Output the [X, Y] coordinate of the center of the cell containing the given text.  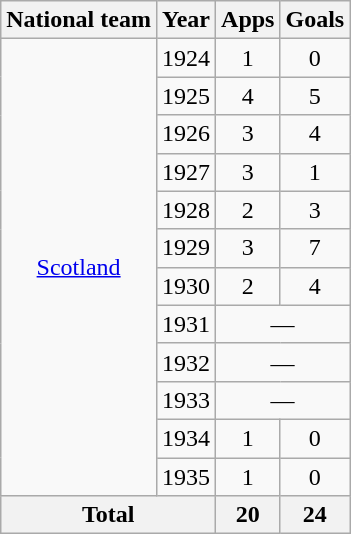
1933 [186, 400]
Apps [248, 20]
1932 [186, 362]
1925 [186, 96]
20 [248, 515]
1930 [186, 286]
Total [108, 515]
1924 [186, 58]
National team [79, 20]
1926 [186, 134]
Scotland [79, 268]
1934 [186, 438]
1928 [186, 210]
5 [315, 96]
Goals [315, 20]
Year [186, 20]
1935 [186, 477]
1931 [186, 324]
7 [315, 248]
1929 [186, 248]
1927 [186, 172]
24 [315, 515]
